Return the (X, Y) coordinate for the center point of the cell that contains the specified text.  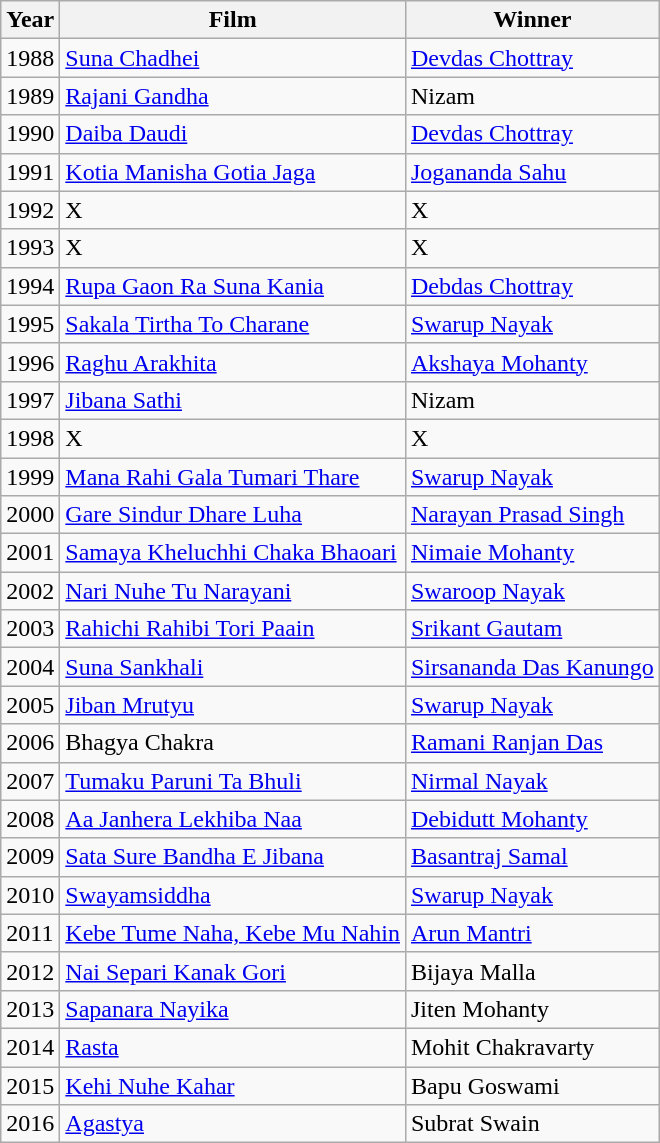
Sata Sure Bandha E Jibana (233, 857)
2011 (30, 933)
Srikant Gautam (532, 629)
Daiba Daudi (233, 134)
1992 (30, 210)
Gare Sindur Dhare Luha (233, 515)
Suna Sankhali (233, 667)
Nimaie Mohanty (532, 553)
Kotia Manisha Gotia Jaga (233, 172)
Debdas Chottray (532, 286)
Winner (532, 20)
Swayamsiddha (233, 895)
1996 (30, 362)
2006 (30, 743)
1991 (30, 172)
1990 (30, 134)
Rupa Gaon Ra Suna Kania (233, 286)
1993 (30, 248)
Sapanara Nayika (233, 1009)
Suna Chadhei (233, 58)
Agastya (233, 1124)
Akshaya Mohanty (532, 362)
Basantraj Samal (532, 857)
Tumaku Paruni Ta Bhuli (233, 781)
Raghu Arakhita (233, 362)
Debidutt Mohanty (532, 819)
2008 (30, 819)
2015 (30, 1085)
2002 (30, 591)
Year (30, 20)
2007 (30, 781)
2014 (30, 1047)
2005 (30, 705)
1999 (30, 477)
Jogananda Sahu (532, 172)
1998 (30, 438)
2016 (30, 1124)
1988 (30, 58)
Sakala Tirtha To Charane (233, 324)
Mana Rahi Gala Tumari Thare (233, 477)
2001 (30, 553)
Bhagya Chakra (233, 743)
2000 (30, 515)
Aa Janhera Lekhiba Naa (233, 819)
Subrat Swain (532, 1124)
Narayan Prasad Singh (532, 515)
Bijaya Malla (532, 971)
1997 (30, 400)
Jiten Mohanty (532, 1009)
Swaroop Nayak (532, 591)
Rajani Gandha (233, 96)
2009 (30, 857)
Jibana Sathi (233, 400)
Arun Mantri (532, 933)
2004 (30, 667)
Ramani Ranjan Das (532, 743)
Samaya Kheluchhi Chaka Bhaoari (233, 553)
Rahichi Rahibi Tori Paain (233, 629)
Nari Nuhe Tu Narayani (233, 591)
2010 (30, 895)
2012 (30, 971)
Kehi Nuhe Kahar (233, 1085)
Rasta (233, 1047)
Kebe Tume Naha, Kebe Mu Nahin (233, 933)
2013 (30, 1009)
Mohit Chakravarty (532, 1047)
Bapu Goswami (532, 1085)
Nirmal Nayak (532, 781)
Jiban Mrutyu (233, 705)
2003 (30, 629)
1989 (30, 96)
1994 (30, 286)
Film (233, 20)
Nai Separi Kanak Gori (233, 971)
Sirsananda Das Kanungo (532, 667)
1995 (30, 324)
